Return [x, y] of the center of cell containing provided text 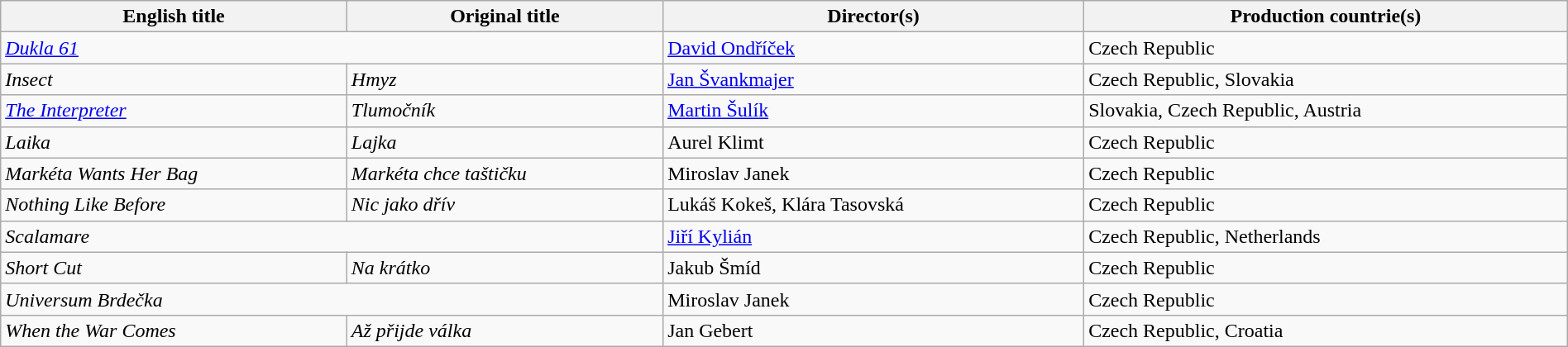
Až přijde válka [504, 330]
Lukáš Kokeš, Klára Tasovská [873, 205]
Nic jako dřív [504, 205]
Laika [174, 142]
Aurel Klimt [873, 142]
Original title [504, 17]
Jan Gebert [873, 330]
Short Cut [174, 268]
Czech Republic, Croatia [1327, 330]
Jakub Šmíd [873, 268]
Hmyz [504, 79]
Nothing Like Before [174, 205]
Dukla 61 [332, 48]
Slovakia, Czech Republic, Austria [1327, 111]
Jiří Kylián [873, 236]
Lajka [504, 142]
Czech Republic, Netherlands [1327, 236]
Na krátko [504, 268]
The Interpreter [174, 111]
Czech Republic, Slovakia [1327, 79]
David Ondříček [873, 48]
Director(s) [873, 17]
Martin Šulík [873, 111]
Universum Brdečka [332, 299]
When the War Comes [174, 330]
Markéta Wants Her Bag [174, 173]
Tlumočník [504, 111]
Scalamare [332, 236]
Jan Švankmajer [873, 79]
Markéta chce taštičku [504, 173]
English title [174, 17]
Insect [174, 79]
Production countrie(s) [1327, 17]
